Scan for the cell matching the given text and deliver its (X, Y) coordinate at center. 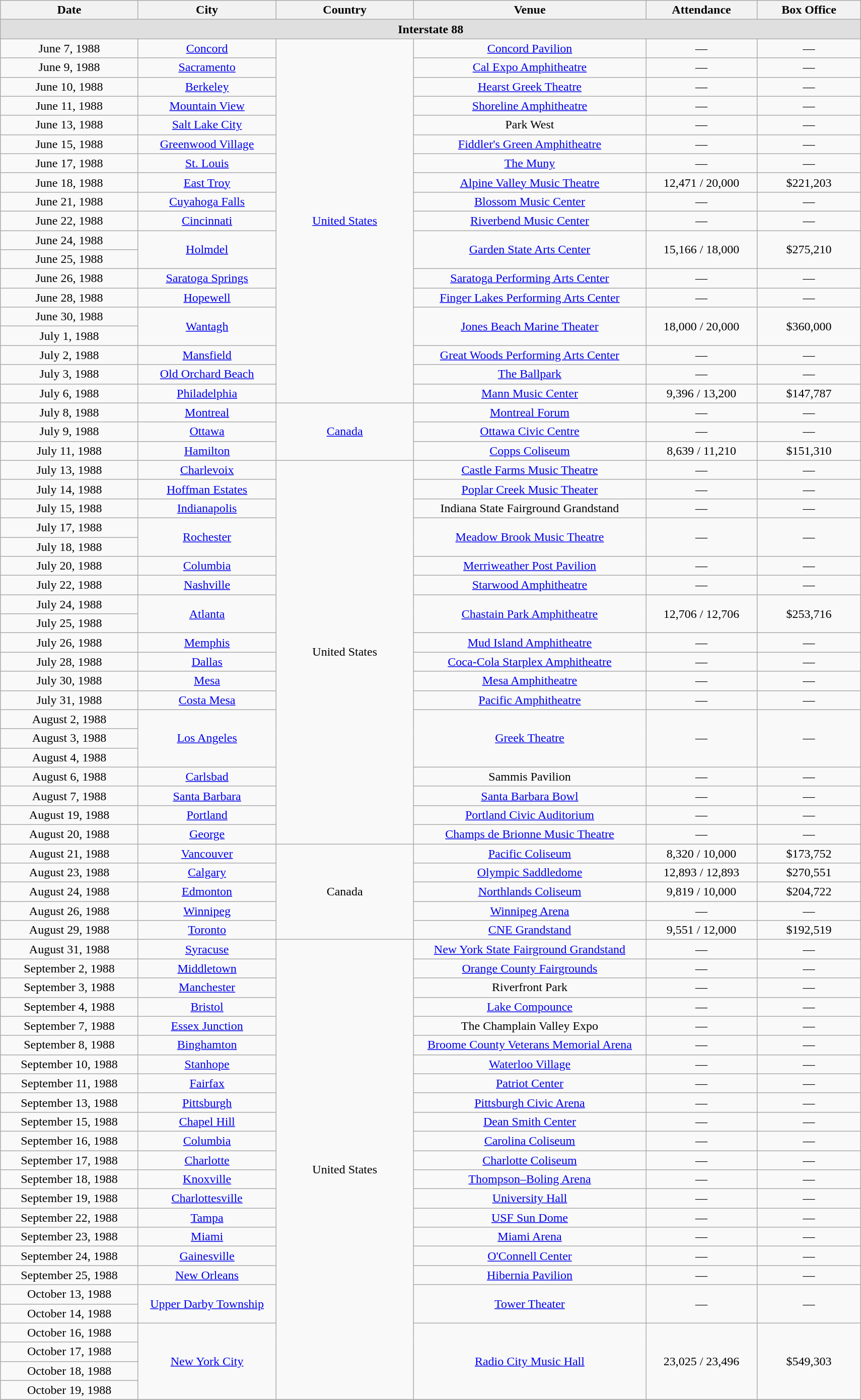
September 13, 1988 (69, 1102)
Middletown (207, 968)
June 28, 1988 (69, 298)
Santa Barbara (207, 796)
Box Office (809, 10)
Holmdel (207, 250)
Hopewell (207, 298)
July 15, 1988 (69, 508)
Broome County Veterans Memorial Arena (530, 1045)
Memphis (207, 643)
CNE Grandstand (530, 930)
Saratoga Performing Arts Center (530, 278)
Mann Music Center (530, 393)
July 26, 1988 (69, 643)
Edmonton (207, 892)
Country (345, 10)
Montreal Forum (530, 412)
New York City (207, 1361)
July 1, 1988 (69, 336)
June 7, 1988 (69, 48)
Riverbend Music Center (530, 221)
Calgary (207, 873)
Atlanta (207, 614)
Castle Farms Music Theatre (530, 470)
September 24, 1988 (69, 1256)
$360,000 (809, 326)
Ottawa Civic Centre (530, 432)
Portland Civic Auditorium (530, 815)
Charlottesville (207, 1199)
O'Connell Center (530, 1256)
June 25, 1988 (69, 259)
October 16, 1988 (69, 1333)
Cal Expo Amphitheatre (530, 67)
Poplar Creek Music Theater (530, 489)
Blossom Music Center (530, 201)
Tampa (207, 1218)
Salt Lake City (207, 125)
June 21, 1988 (69, 201)
9,819 / 10,000 (701, 892)
June 18, 1988 (69, 182)
September 11, 1988 (69, 1083)
July 30, 1988 (69, 681)
Berkeley (207, 87)
USF Sun Dome (530, 1218)
October 17, 1988 (69, 1352)
Interstate 88 (431, 29)
September 23, 1988 (69, 1237)
Waterloo Village (530, 1064)
East Troy (207, 182)
Pacific Coliseum (530, 854)
Wantagh (207, 326)
Fiddler's Green Amphitheatre (530, 144)
June 15, 1988 (69, 144)
June 22, 1988 (69, 221)
August 4, 1988 (69, 757)
July 9, 1988 (69, 432)
Upper Darby Township (207, 1304)
Venue (530, 10)
The Muny (530, 163)
Northlands Coliseum (530, 892)
Miami Arena (530, 1237)
August 3, 1988 (69, 738)
June 11, 1988 (69, 106)
August 20, 1988 (69, 834)
Nashville (207, 585)
September 4, 1988 (69, 1007)
June 24, 1988 (69, 240)
July 24, 1988 (69, 604)
Attendance (701, 10)
$270,551 (809, 873)
St. Louis (207, 163)
August 19, 1988 (69, 815)
July 11, 1988 (69, 451)
August 23, 1988 (69, 873)
Toronto (207, 930)
Winnipeg Arena (530, 911)
Charlotte Coliseum (530, 1160)
Fairfax (207, 1083)
September 19, 1988 (69, 1199)
Winnipeg (207, 911)
Mud Island Amphitheatre (530, 643)
Concord (207, 48)
Starwood Amphitheatre (530, 585)
Rochester (207, 537)
$192,519 (809, 930)
July 28, 1988 (69, 662)
June 30, 1988 (69, 317)
Essex Junction (207, 1026)
August 24, 1988 (69, 892)
July 8, 1988 (69, 412)
Coca-Cola Starplex Amphitheatre (530, 662)
June 13, 1988 (69, 125)
23,025 / 23,496 (701, 1361)
$549,303 (809, 1361)
Sacramento (207, 67)
Champs de Brionne Music Theatre (530, 834)
Los Angeles (207, 738)
July 6, 1988 (69, 393)
Manchester (207, 988)
June 9, 1988 (69, 67)
July 14, 1988 (69, 489)
Mansfield (207, 355)
Saratoga Springs (207, 278)
Greenwood Village (207, 144)
12,706 / 12,706 (701, 614)
Olympic Saddledome (530, 873)
$147,787 (809, 393)
September 3, 1988 (69, 988)
Hoffman Estates (207, 489)
Copps Coliseum (530, 451)
Dean Smith Center (530, 1122)
July 31, 1988 (69, 700)
September 8, 1988 (69, 1045)
8,639 / 11,210 (701, 451)
Mesa Amphitheatre (530, 681)
12,471 / 20,000 (701, 182)
Dallas (207, 662)
Bristol (207, 1007)
18,000 / 20,000 (701, 326)
July 20, 1988 (69, 566)
July 25, 1988 (69, 623)
September 25, 1988 (69, 1275)
Meadow Brook Music Theatre (530, 537)
Vancouver (207, 854)
Patriot Center (530, 1083)
Chapel Hill (207, 1122)
9,396 / 13,200 (701, 393)
Sammis Pavilion (530, 777)
Pittsburgh (207, 1102)
September 18, 1988 (69, 1179)
Hearst Greek Theatre (530, 87)
Thompson–Boling Arena (530, 1179)
Concord Pavilion (530, 48)
September 7, 1988 (69, 1026)
September 17, 1988 (69, 1160)
Ottawa (207, 432)
Gainesville (207, 1256)
Pacific Amphitheatre (530, 700)
Stanhope (207, 1064)
Portland (207, 815)
Riverfront Park (530, 988)
Great Woods Performing Arts Center (530, 355)
Costa Mesa (207, 700)
Binghamton (207, 1045)
October 13, 1988 (69, 1294)
City (207, 10)
Garden State Arts Center (530, 250)
Tower Theater (530, 1304)
Orange County Fairgrounds (530, 968)
Cincinnati (207, 221)
$151,310 (809, 451)
August 26, 1988 (69, 911)
October 19, 1988 (69, 1390)
September 10, 1988 (69, 1064)
Carolina Coliseum (530, 1141)
Jones Beach Marine Theater (530, 326)
Park West (530, 125)
8,320 / 10,000 (701, 854)
University Hall (530, 1199)
Date (69, 10)
August 6, 1988 (69, 777)
12,893 / 12,893 (701, 873)
9,551 / 12,000 (701, 930)
Miami (207, 1237)
$221,203 (809, 182)
Knoxville (207, 1179)
July 2, 1988 (69, 355)
October 14, 1988 (69, 1313)
September 2, 1988 (69, 968)
$204,722 (809, 892)
August 31, 1988 (69, 949)
Lake Compounce (530, 1007)
Greek Theatre (530, 738)
August 29, 1988 (69, 930)
Radio City Music Hall (530, 1361)
Charlotte (207, 1160)
Shoreline Amphitheatre (530, 106)
August 7, 1988 (69, 796)
The Ballpark (530, 374)
Mountain View (207, 106)
August 21, 1988 (69, 854)
$253,716 (809, 614)
The Champlain Valley Expo (530, 1026)
Charlevoix (207, 470)
New York State Fairground Grandstand (530, 949)
$173,752 (809, 854)
July 22, 1988 (69, 585)
Finger Lakes Performing Arts Center (530, 298)
July 13, 1988 (69, 470)
Hamilton (207, 451)
Hibernia Pavilion (530, 1275)
July 17, 1988 (69, 527)
June 26, 1988 (69, 278)
June 17, 1988 (69, 163)
Santa Barbara Bowl (530, 796)
September 15, 1988 (69, 1122)
October 18, 1988 (69, 1371)
Chastain Park Amphitheatre (530, 614)
September 16, 1988 (69, 1141)
Mesa (207, 681)
August 2, 1988 (69, 719)
Indianapolis (207, 508)
September 22, 1988 (69, 1218)
July 3, 1988 (69, 374)
$275,210 (809, 250)
15,166 / 18,000 (701, 250)
Alpine Valley Music Theatre (530, 182)
June 10, 1988 (69, 87)
Carlsbad (207, 777)
July 18, 1988 (69, 546)
Montreal (207, 412)
Old Orchard Beach (207, 374)
Indiana State Fairground Grandstand (530, 508)
Merriweather Post Pavilion (530, 566)
New Orleans (207, 1275)
George (207, 834)
Cuyahoga Falls (207, 201)
Syracuse (207, 949)
Philadelphia (207, 393)
Pittsburgh Civic Arena (530, 1102)
